Determine the (X, Y) coordinate at the center of the cell enclosing the given text.  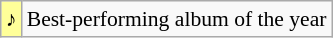
♪ (12, 19)
Best-performing album of the year (177, 19)
